Output the [x, y] coordinate of the center of the cell containing the given text.  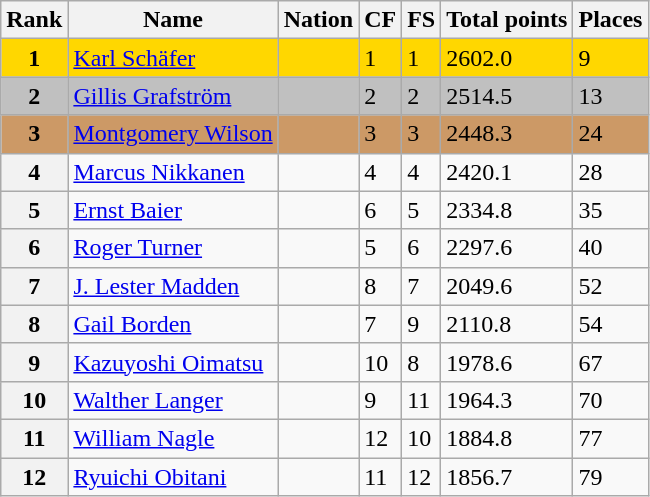
2602.0 [507, 58]
54 [610, 324]
24 [610, 134]
Nation [318, 20]
Rank [34, 20]
1978.6 [507, 362]
2334.8 [507, 210]
52 [610, 286]
1856.7 [507, 477]
FS [422, 20]
2049.6 [507, 286]
Walther Langer [173, 400]
40 [610, 248]
2297.6 [507, 248]
2110.8 [507, 324]
Kazuyoshi Oimatsu [173, 362]
2448.3 [507, 134]
Roger Turner [173, 248]
William Nagle [173, 438]
J. Lester Madden [173, 286]
Total points [507, 20]
70 [610, 400]
Marcus Nikkanen [173, 172]
2514.5 [507, 96]
CF [380, 20]
79 [610, 477]
Karl Schäfer [173, 58]
1884.8 [507, 438]
Gail Borden [173, 324]
35 [610, 210]
13 [610, 96]
Ernst Baier [173, 210]
Ryuichi Obitani [173, 477]
2420.1 [507, 172]
Gillis Grafström [173, 96]
Montgomery Wilson [173, 134]
67 [610, 362]
1964.3 [507, 400]
Places [610, 20]
77 [610, 438]
Name [173, 20]
28 [610, 172]
